Capture the cell that displays the provided text and extract its [x, y] central coordinate. 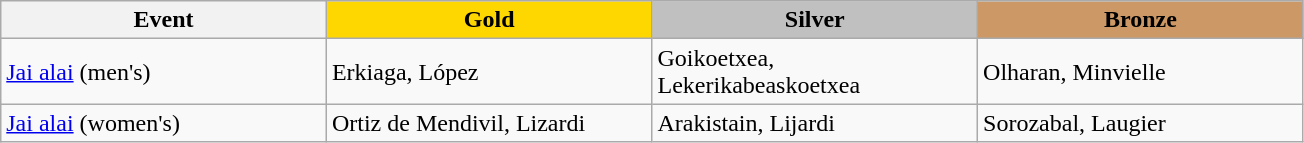
Bronze [1141, 20]
Event [164, 20]
Gold [489, 20]
Olharan, Minvielle [1141, 72]
Arakistain, Lijardi [815, 123]
Jai alai (men's) [164, 72]
Jai alai (women's) [164, 123]
Goikoetxea, Lekerikabeaskoetxea [815, 72]
Silver [815, 20]
Erkiaga, López [489, 72]
Sorozabal, Laugier [1141, 123]
Ortiz de Mendivil, Lizardi [489, 123]
